Return the [X, Y] coordinate for the center point of the cell that contains the specified text.  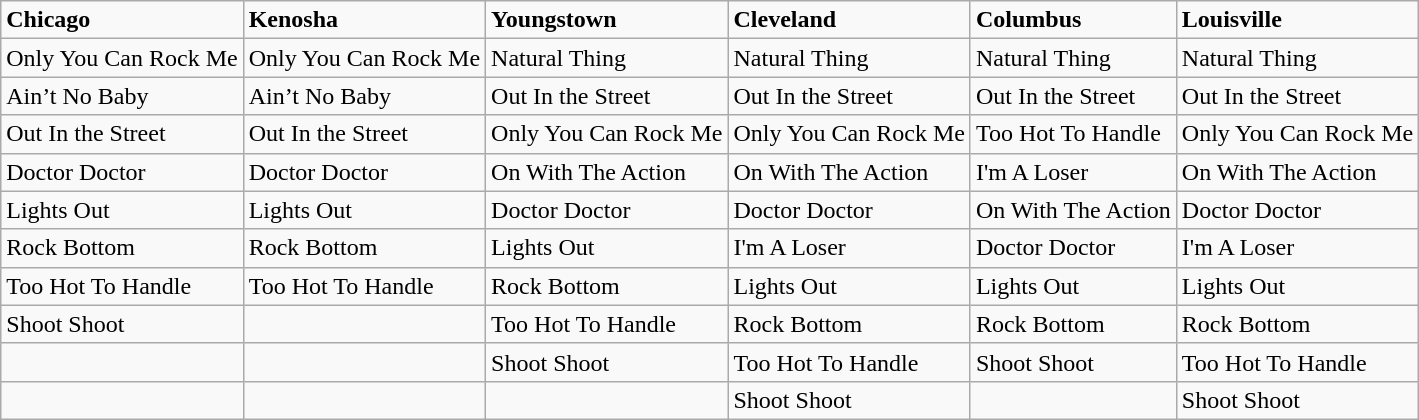
Columbus [1073, 20]
Kenosha [364, 20]
Chicago [122, 20]
Cleveland [849, 20]
Youngstown [607, 20]
Louisville [1297, 20]
